Find where the given text appears and provide that cell's center as (X, Y) coordinate. 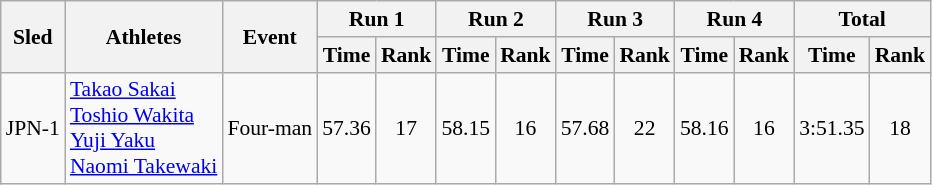
Athletes (144, 36)
Run 3 (616, 19)
18 (900, 128)
Run 2 (496, 19)
Event (270, 36)
Sled (33, 36)
Run 1 (376, 19)
57.36 (346, 128)
3:51.35 (832, 128)
Four-man (270, 128)
Total (862, 19)
58.15 (466, 128)
Run 4 (734, 19)
JPN-1 (33, 128)
Takao SakaiToshio WakitaYuji YakuNaomi Takewaki (144, 128)
22 (644, 128)
17 (406, 128)
58.16 (704, 128)
57.68 (586, 128)
